Scan for the cell matching the given text and deliver its [X, Y] coordinate at center. 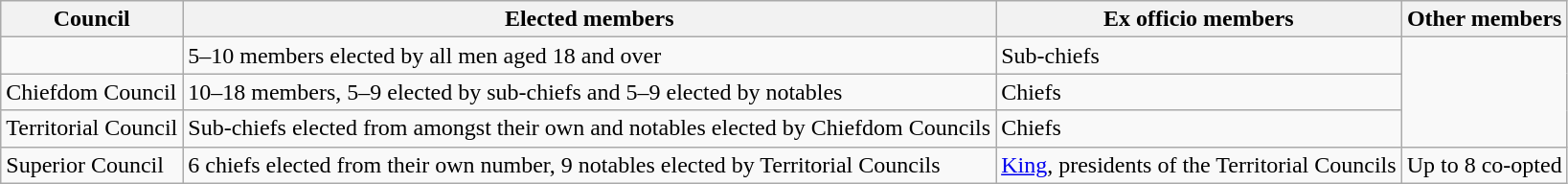
Ex officio members [1199, 19]
Other members [1485, 19]
6 chiefs elected from their own number, 9 notables elected by Territorial Councils [590, 165]
5–10 members elected by all men aged 18 and over [590, 56]
Sub-chiefs [1199, 56]
Sub-chiefs elected from amongst their own and notables elected by Chiefdom Councils [590, 128]
Territorial Council [92, 128]
Superior Council [92, 165]
Chiefdom Council [92, 92]
Up to 8 co-opted [1485, 165]
Elected members [590, 19]
King, presidents of the Territorial Councils [1199, 165]
Council [92, 19]
10–18 members, 5–9 elected by sub-chiefs and 5–9 elected by notables [590, 92]
